Extract the [x, y] coordinate from the center of the cell holding the provided text.  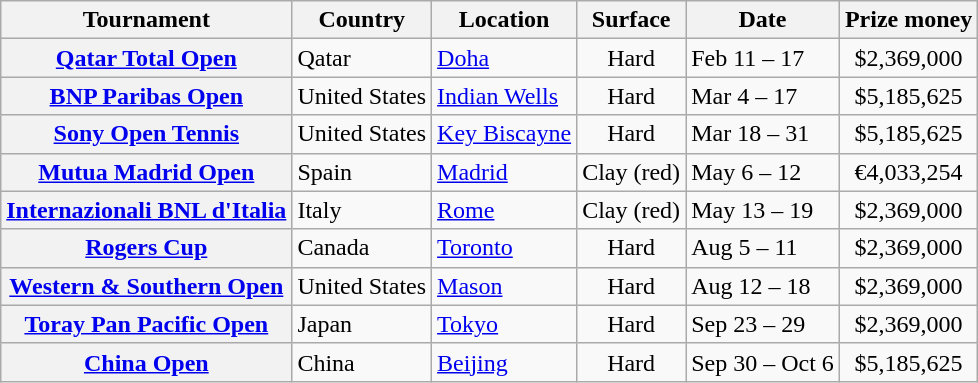
Beijing [504, 362]
Key Biscayne [504, 134]
Mar 18 – 31 [763, 134]
Prize money [908, 20]
Sony Open Tennis [146, 134]
Qatar Total Open [146, 58]
Japan [362, 324]
BNP Paribas Open [146, 96]
China [362, 362]
Toray Pan Pacific Open [146, 324]
Qatar [362, 58]
Canada [362, 248]
Western & Southern Open [146, 286]
Aug 5 – 11 [763, 248]
Country [362, 20]
May 13 – 19 [763, 210]
Internazionali BNL d'Italia [146, 210]
Italy [362, 210]
Doha [504, 58]
China Open [146, 362]
Madrid [504, 172]
Toronto [504, 248]
Spain [362, 172]
Tournament [146, 20]
Aug 12 – 18 [763, 286]
Mutua Madrid Open [146, 172]
Indian Wells [504, 96]
Surface [632, 20]
Sep 30 – Oct 6 [763, 362]
Rogers Cup [146, 248]
Mar 4 – 17 [763, 96]
Rome [504, 210]
Feb 11 – 17 [763, 58]
Mason [504, 286]
Tokyo [504, 324]
Date [763, 20]
Location [504, 20]
€4,033,254 [908, 172]
May 6 – 12 [763, 172]
Sep 23 – 29 [763, 324]
